Detect which cell encompasses the target text, then output its [x, y] center coordinate. 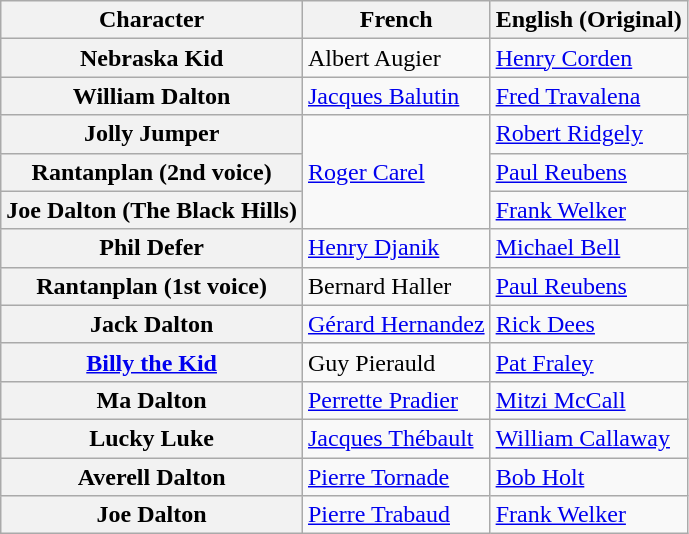
Roger Carel [396, 172]
Billy the Kid [152, 362]
Michael Bell [588, 248]
Robert Ridgely [588, 134]
Jolly Jumper [152, 134]
Phil Defer [152, 248]
Mitzi McCall [588, 400]
Jacques Thébault [396, 438]
Joe Dalton [152, 515]
Gérard Hernandez [396, 324]
William Callaway [588, 438]
Ma Dalton [152, 400]
Bernard Haller [396, 286]
Fred Travalena [588, 96]
Henry Corden [588, 58]
English (Original) [588, 20]
Averell Dalton [152, 477]
Pierre Tornade [396, 477]
Pierre Trabaud [396, 515]
Joe Dalton (The Black Hills) [152, 210]
Jack Dalton [152, 324]
French [396, 20]
Character [152, 20]
Bob Holt [588, 477]
Rick Dees [588, 324]
Pat Fraley [588, 362]
Lucky Luke [152, 438]
Jacques Balutin [396, 96]
Perrette Pradier [396, 400]
Henry Djanik [396, 248]
William Dalton [152, 96]
Rantanplan (1st voice) [152, 286]
Albert Augier [396, 58]
Rantanplan (2nd voice) [152, 172]
Guy Pierauld [396, 362]
Nebraska Kid [152, 58]
